Detect which cell encompasses the target text, then output its (X, Y) center coordinate. 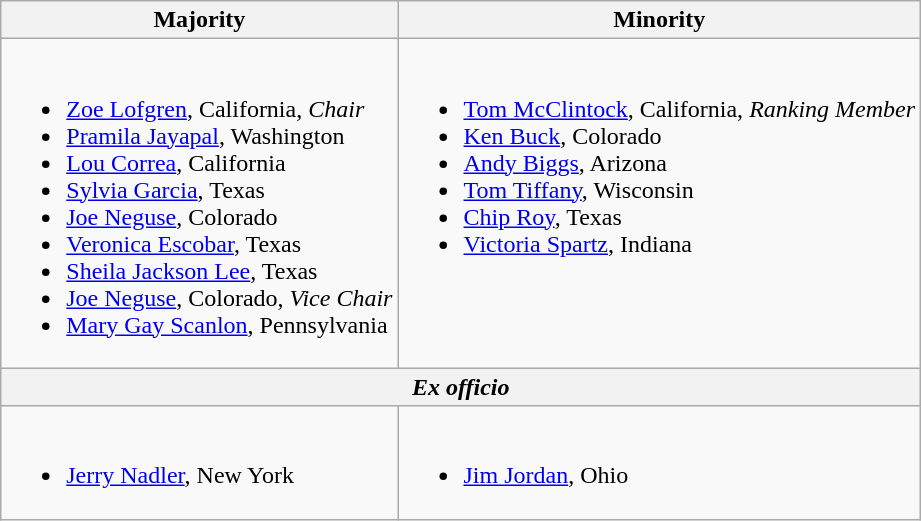
Tom McClintock, California, Ranking MemberKen Buck, ColoradoAndy Biggs, ArizonaTom Tiffany, WisconsinChip Roy, TexasVictoria Spartz, Indiana (660, 204)
Majority (200, 20)
Jerry Nadler, New York (200, 462)
Minority (660, 20)
Ex officio (461, 387)
Jim Jordan, Ohio (660, 462)
